Scan for the cell matching the given text and deliver its (x, y) coordinate at center. 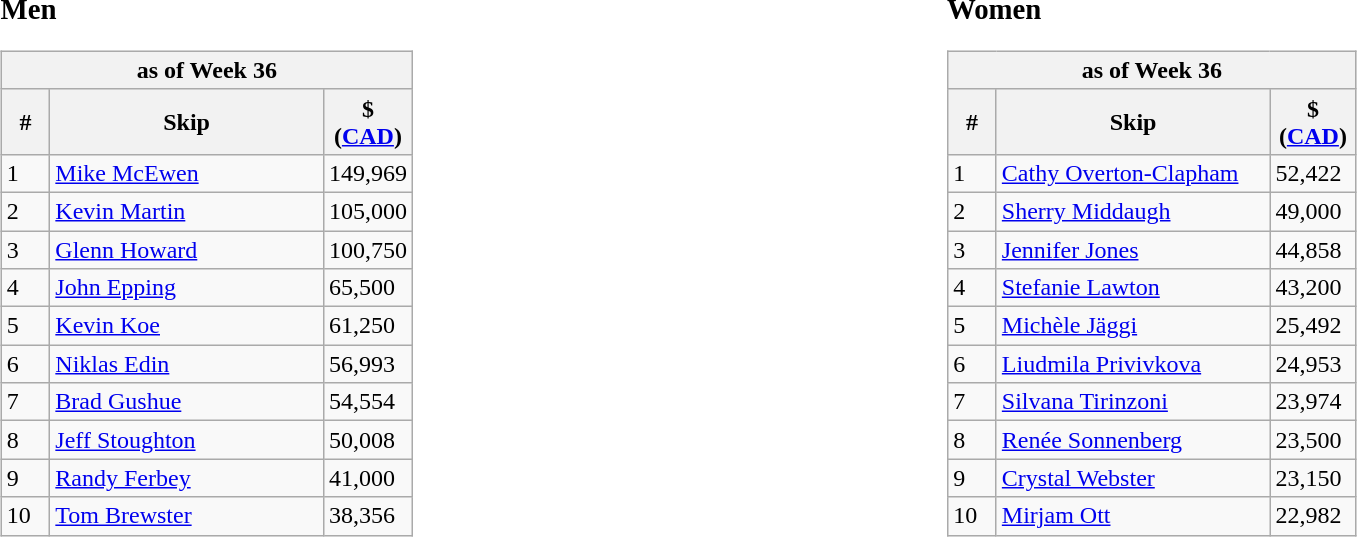
Tom Brewster (187, 516)
24,953 (1313, 364)
23,150 (1313, 478)
Stefanie Lawton (1133, 288)
149,969 (368, 173)
Jennifer Jones (1133, 249)
Cathy Overton-Clapham (1133, 173)
Mirjam Ott (1133, 516)
105,000 (368, 211)
Brad Gushue (187, 402)
100,750 (368, 249)
38,356 (368, 516)
54,554 (368, 402)
65,500 (368, 288)
Jeff Stoughton (187, 440)
61,250 (368, 326)
50,008 (368, 440)
Glenn Howard (187, 249)
Liudmila Privivkova (1133, 364)
52,422 (1313, 173)
44,858 (1313, 249)
22,982 (1313, 516)
Niklas Edin (187, 364)
23,500 (1313, 440)
Sherry Middaugh (1133, 211)
Mike McEwen (187, 173)
Kevin Koe (187, 326)
56,993 (368, 364)
49,000 (1313, 211)
Randy Ferbey (187, 478)
Kevin Martin (187, 211)
25,492 (1313, 326)
Michèle Jäggi (1133, 326)
Crystal Webster (1133, 478)
41,000 (368, 478)
43,200 (1313, 288)
23,974 (1313, 402)
Silvana Tirinzoni (1133, 402)
John Epping (187, 288)
Renée Sonnenberg (1133, 440)
